Capture the cell that displays the provided text and extract its (X, Y) central coordinate. 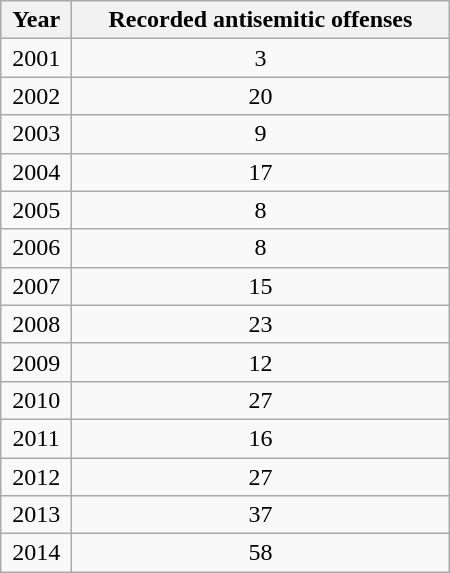
15 (261, 286)
16 (261, 438)
12 (261, 362)
2010 (36, 400)
2011 (36, 438)
3 (261, 58)
2005 (36, 210)
Year (36, 20)
37 (261, 515)
58 (261, 553)
2013 (36, 515)
17 (261, 172)
2009 (36, 362)
2014 (36, 553)
2007 (36, 286)
2008 (36, 324)
2002 (36, 96)
23 (261, 324)
9 (261, 134)
2003 (36, 134)
Recorded antisemitic offenses (261, 20)
2012 (36, 477)
20 (261, 96)
2001 (36, 58)
2006 (36, 248)
2004 (36, 172)
